For the text-containing cell, return its midpoint in [X, Y] coordinate format. 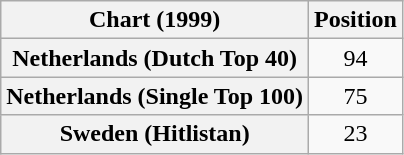
Position [356, 20]
Netherlands (Single Top 100) [155, 96]
Netherlands (Dutch Top 40) [155, 58]
23 [356, 134]
75 [356, 96]
Sweden (Hitlistan) [155, 134]
Chart (1999) [155, 20]
94 [356, 58]
